Scan for the cell matching the given text and deliver its [X, Y] coordinate at center. 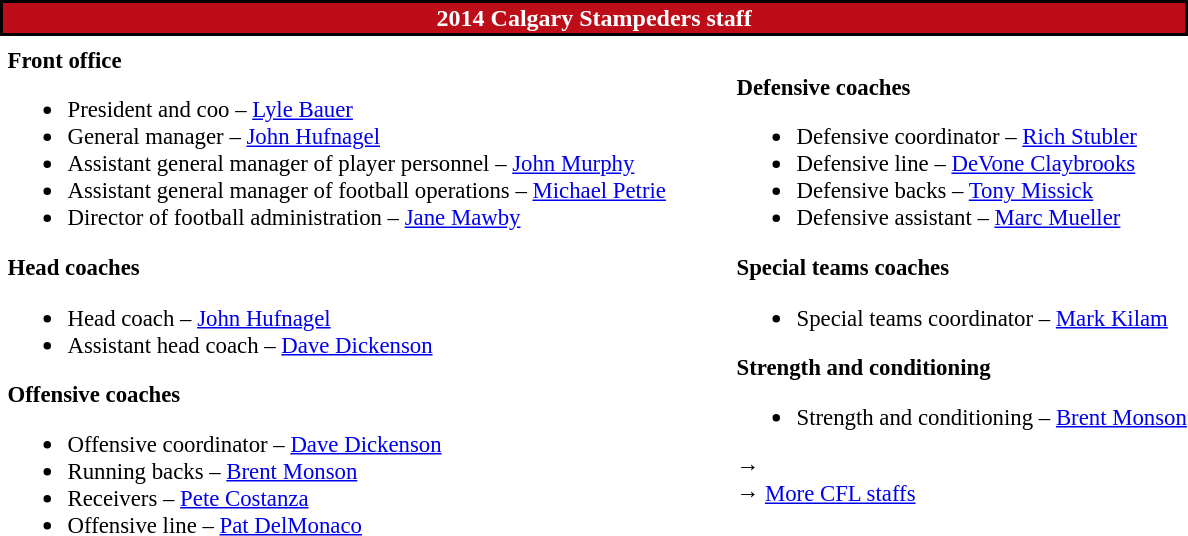
2014 Calgary Stampeders staff [594, 18]
